Return [X, Y] of the center of cell containing provided text 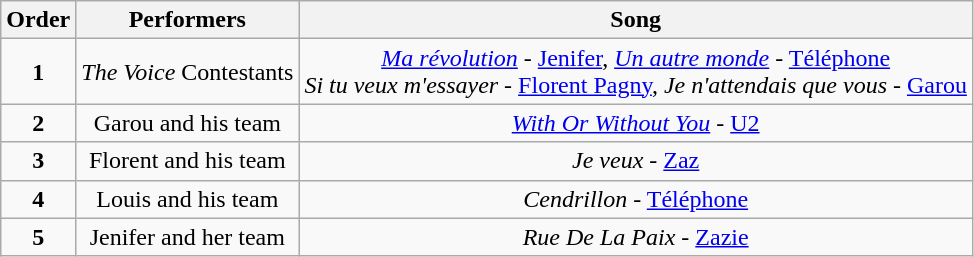
Jenifer and her team [188, 237]
2 [38, 123]
Ma révolution - Jenifer, Un autre monde - TéléphoneSi tu veux m'essayer - Florent Pagny, Je n'attendais que vous - Garou [636, 72]
Cendrillon - Téléphone [636, 199]
4 [38, 199]
5 [38, 237]
Performers [188, 20]
Louis and his team [188, 199]
With Or Without You - U2 [636, 123]
1 [38, 72]
Song [636, 20]
The Voice Contestants [188, 72]
Je veux - Zaz [636, 161]
Garou and his team [188, 123]
Florent and his team [188, 161]
Rue De La Paix - Zazie [636, 237]
3 [38, 161]
Order [38, 20]
